Detect which cell encompasses the target text, then output its [X, Y] center coordinate. 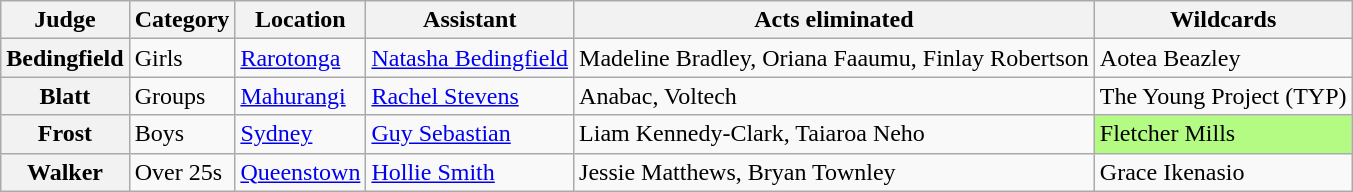
Groups [182, 96]
Madeline Bradley, Oriana Faaumu, Finlay Robertson [834, 58]
Boys [182, 134]
Aotea Beazley [1223, 58]
Fletcher Mills [1223, 134]
Over 25s [182, 172]
Jessie Matthews, Bryan Townley [834, 172]
Hollie Smith [470, 172]
Mahurangi [300, 96]
Girls [182, 58]
Location [300, 20]
Walker [65, 172]
Natasha Bedingfield [470, 58]
The Young Project (TYP) [1223, 96]
Acts eliminated [834, 20]
Rachel Stevens [470, 96]
Wildcards [1223, 20]
Judge [65, 20]
Liam Kennedy-Clark, Taiaroa Neho [834, 134]
Grace Ikenasio [1223, 172]
Rarotonga [300, 58]
Frost [65, 134]
Queenstown [300, 172]
Assistant [470, 20]
Category [182, 20]
Guy Sebastian [470, 134]
Blatt [65, 96]
Anabac, Voltech [834, 96]
Sydney [300, 134]
Bedingfield [65, 58]
